Provide the [x, y] coordinate of the cell's center where the given text is located.  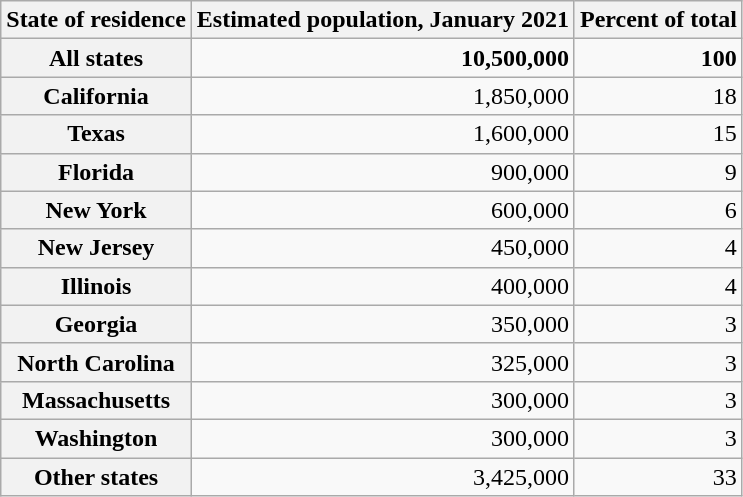
33 [658, 477]
325,000 [382, 362]
New Jersey [96, 248]
1,600,000 [382, 134]
15 [658, 134]
6 [658, 210]
3,425,000 [382, 477]
100 [658, 58]
Percent of total [658, 20]
600,000 [382, 210]
All states [96, 58]
Washington [96, 438]
Florida [96, 172]
Estimated population, January 2021 [382, 20]
Georgia [96, 324]
Illinois [96, 286]
400,000 [382, 286]
900,000 [382, 172]
Texas [96, 134]
California [96, 96]
North Carolina [96, 362]
Massachusetts [96, 400]
Other states [96, 477]
New York [96, 210]
18 [658, 96]
9 [658, 172]
10,500,000 [382, 58]
1,850,000 [382, 96]
State of residence [96, 20]
450,000 [382, 248]
350,000 [382, 324]
